Return (X, Y) of the center of cell containing provided text 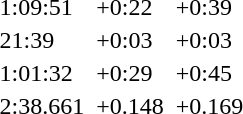
+0:29 (130, 73)
+0:03 (130, 40)
